Provide the [x, y] coordinate of the cell's center where the given text is located.  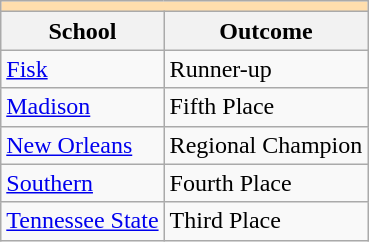
Fifth Place [266, 107]
New Orleans [82, 145]
Tennessee State [82, 221]
Southern [82, 183]
Fisk [82, 69]
Fourth Place [266, 183]
Madison [82, 107]
Outcome [266, 31]
Third Place [266, 221]
School [82, 31]
Runner-up [266, 69]
Regional Champion [266, 145]
